Capture the cell that displays the provided text and extract its (x, y) central coordinate. 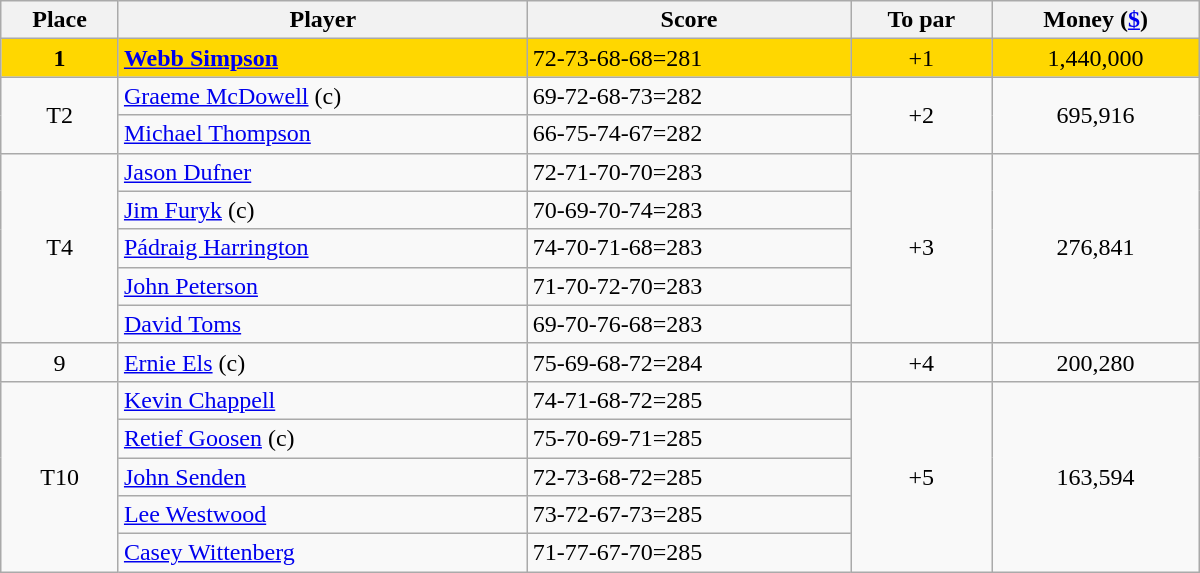
T4 (60, 248)
695,916 (1096, 115)
Casey Wittenberg (322, 553)
Webb Simpson (322, 58)
+5 (922, 476)
Ernie Els (c) (322, 362)
+3 (922, 248)
Graeme McDowell (c) (322, 96)
72-71-70-70=283 (688, 172)
69-72-68-73=282 (688, 96)
Player (322, 20)
163,594 (1096, 476)
75-69-68-72=284 (688, 362)
T2 (60, 115)
Jim Furyk (c) (322, 210)
David Toms (322, 324)
71-77-67-70=285 (688, 553)
72-73-68-72=285 (688, 477)
71-70-72-70=283 (688, 286)
Lee Westwood (322, 515)
John Peterson (322, 286)
Score (688, 20)
74-70-71-68=283 (688, 248)
276,841 (1096, 248)
T10 (60, 476)
Retief Goosen (c) (322, 438)
74-71-68-72=285 (688, 400)
+1 (922, 58)
73-72-67-73=285 (688, 515)
Kevin Chappell (322, 400)
72-73-68-68=281 (688, 58)
9 (60, 362)
66-75-74-67=282 (688, 134)
Money ($) (1096, 20)
+2 (922, 115)
1 (60, 58)
1,440,000 (1096, 58)
Place (60, 20)
Jason Dufner (322, 172)
John Senden (322, 477)
+4 (922, 362)
70-69-70-74=283 (688, 210)
69-70-76-68=283 (688, 324)
To par (922, 20)
75-70-69-71=285 (688, 438)
200,280 (1096, 362)
Pádraig Harrington (322, 248)
Michael Thompson (322, 134)
